Scan for the cell matching the given text and deliver its (x, y) coordinate at center. 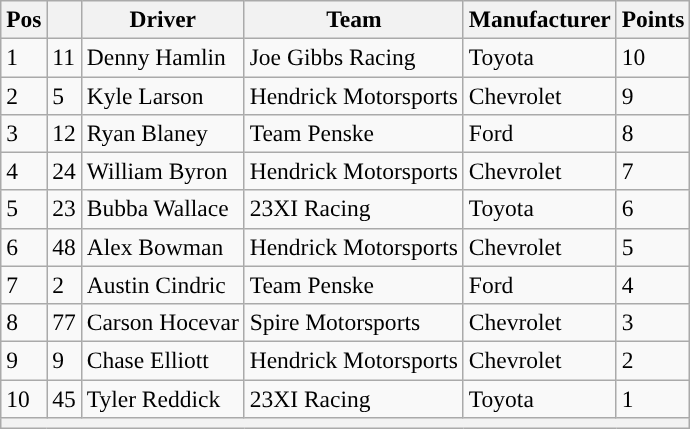
Driver (162, 19)
Carson Hocevar (162, 322)
Alex Bowman (162, 247)
48 (64, 247)
Manufacturer (540, 19)
Joe Gibbs Racing (354, 57)
45 (64, 398)
Team (354, 19)
11 (64, 57)
24 (64, 171)
Austin Cindric (162, 285)
Ryan Blaney (162, 133)
Pos (24, 19)
Kyle Larson (162, 95)
Tyler Reddick (162, 398)
Denny Hamlin (162, 57)
23 (64, 209)
William Byron (162, 171)
Chase Elliott (162, 360)
Bubba Wallace (162, 209)
Points (653, 19)
Spire Motorsports (354, 322)
12 (64, 133)
77 (64, 322)
